Detect which cell encompasses the target text, then output its (x, y) center coordinate. 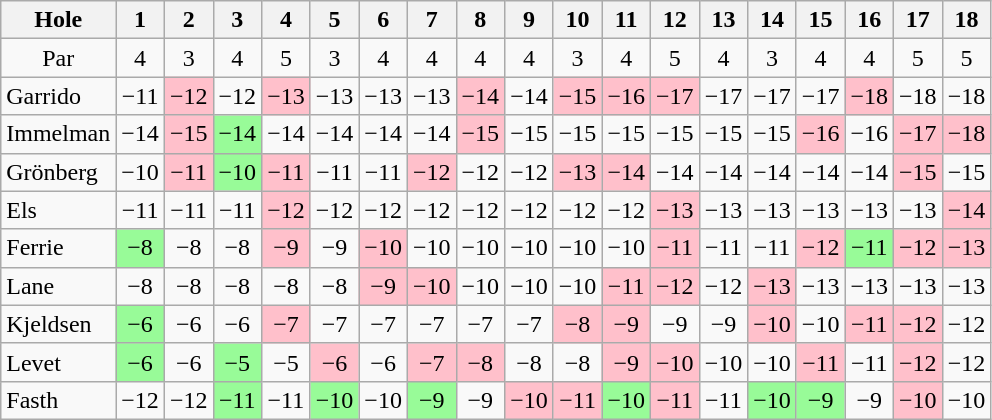
10 (578, 20)
Els (58, 210)
12 (674, 20)
2 (188, 20)
14 (772, 20)
Ferrie (58, 248)
Fasth (58, 400)
6 (384, 20)
7 (432, 20)
Immelman (58, 134)
Grönberg (58, 172)
Garrido (58, 96)
1 (140, 20)
11 (626, 20)
18 (966, 20)
16 (870, 20)
Par (58, 58)
Hole (58, 20)
Levet (58, 362)
Lane (58, 286)
13 (724, 20)
15 (820, 20)
17 (918, 20)
9 (530, 20)
8 (480, 20)
Kjeldsen (58, 324)
